Determine the (x, y) coordinate at the center of the cell enclosing the given text.  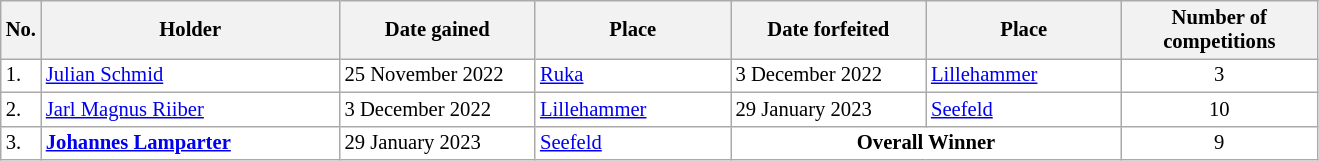
Johannes Lamparter (190, 143)
3 (1220, 75)
Jarl Magnus Riiber (190, 109)
2. (21, 109)
Number of competitions (1220, 29)
Julian Schmid (190, 75)
9 (1220, 143)
No. (21, 29)
Holder (190, 29)
10 (1220, 109)
1. (21, 75)
3. (21, 143)
Ruka (632, 75)
Date forfeited (828, 29)
Overall Winner (926, 143)
25 November 2022 (438, 75)
Date gained (438, 29)
